Scan for the cell matching the given text and deliver its [x, y] coordinate at center. 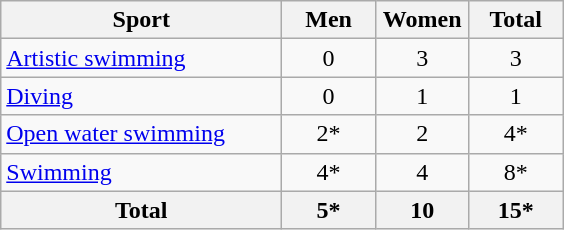
8* [516, 172]
2* [329, 134]
5* [329, 210]
Diving [142, 96]
Swimming [142, 172]
Artistic swimming [142, 58]
Women [422, 20]
10 [422, 210]
4 [422, 172]
Sport [142, 20]
2 [422, 134]
Open water swimming [142, 134]
15* [516, 210]
Men [329, 20]
